For the text-containing cell, return its midpoint in [X, Y] coordinate format. 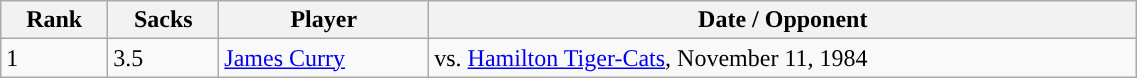
3.5 [164, 58]
vs. Hamilton Tiger-Cats, November 11, 1984 [783, 58]
Sacks [164, 20]
Rank [54, 20]
Date / Opponent [783, 20]
1 [54, 58]
James Curry [324, 58]
Player [324, 20]
